Scan for the cell matching the given text and deliver its (x, y) coordinate at center. 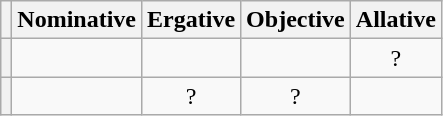
Ergative (192, 20)
Nominative (77, 20)
Allative (396, 20)
Objective (296, 20)
